Output the (x, y) coordinate of the center of the cell containing the given text.  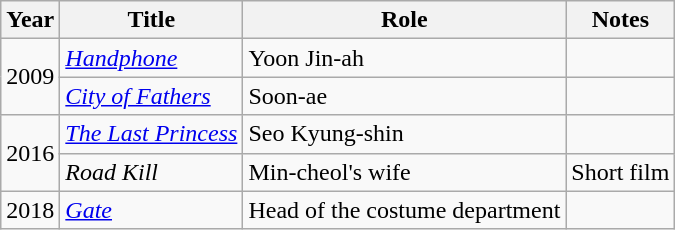
Title (152, 20)
Road Kill (152, 172)
2009 (30, 77)
Short film (620, 172)
2016 (30, 153)
Handphone (152, 58)
Year (30, 20)
The Last Princess (152, 134)
2018 (30, 210)
Notes (620, 20)
Role (404, 20)
Seo Kyung-shin (404, 134)
Head of the costume department (404, 210)
Yoon Jin-ah (404, 58)
Soon-ae (404, 96)
Min-cheol's wife (404, 172)
Gate (152, 210)
City of Fathers (152, 96)
